Search for the cell housing the specified text and yield its [X, Y] center coordinate. 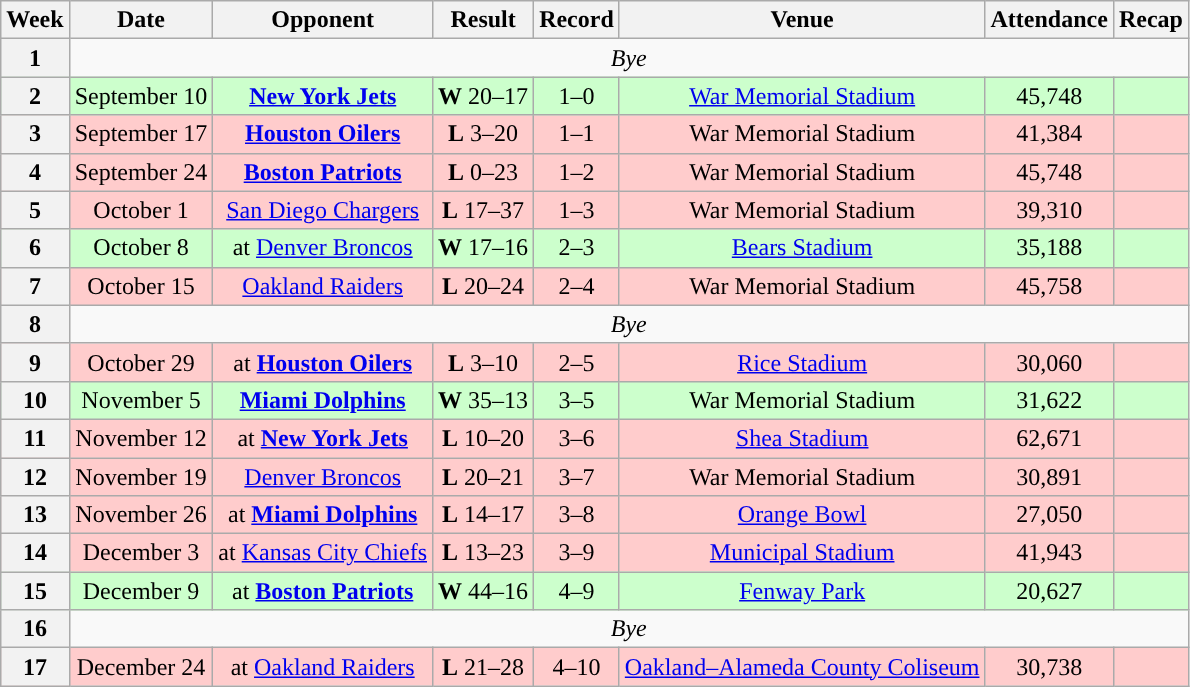
Result [484, 20]
L 3–20 [484, 134]
L 0–23 [484, 172]
4–9 [577, 591]
October 8 [141, 248]
1–2 [577, 172]
October 15 [141, 286]
W 35–13 [484, 400]
December 3 [141, 553]
2–4 [577, 286]
W 44–16 [484, 591]
September 10 [141, 96]
L 13–23 [484, 553]
6 [35, 248]
3–7 [577, 477]
8 [35, 324]
Date [141, 20]
13 [35, 515]
San Diego Chargers [323, 210]
November 12 [141, 438]
12 [35, 477]
at Kansas City Chiefs [323, 553]
7 [35, 286]
L 20–24 [484, 286]
September 24 [141, 172]
11 [35, 438]
L 17–37 [484, 210]
9 [35, 362]
17 [35, 667]
at Oakland Raiders [323, 667]
October 1 [141, 210]
at Miami Dolphins [323, 515]
1–1 [577, 134]
2 [35, 96]
Venue [802, 20]
3–9 [577, 553]
3 [35, 134]
Boston Patriots [323, 172]
Municipal Stadium [802, 553]
L 3–10 [484, 362]
30,060 [1049, 362]
at Boston Patriots [323, 591]
30,891 [1049, 477]
L 20–21 [484, 477]
L 10–20 [484, 438]
3–8 [577, 515]
Rice Stadium [802, 362]
27,050 [1049, 515]
2–5 [577, 362]
Bears Stadium [802, 248]
November 26 [141, 515]
Oakland–Alameda County Coliseum [802, 667]
39,310 [1049, 210]
30,738 [1049, 667]
Opponent [323, 20]
November 19 [141, 477]
1–3 [577, 210]
October 29 [141, 362]
62,671 [1049, 438]
3–5 [577, 400]
Orange Bowl [802, 515]
5 [35, 210]
10 [35, 400]
20,627 [1049, 591]
New York Jets [323, 96]
3–6 [577, 438]
at New York Jets [323, 438]
Miami Dolphins [323, 400]
W 17–16 [484, 248]
at Denver Broncos [323, 248]
Oakland Raiders [323, 286]
W 20–17 [484, 96]
4 [35, 172]
December 24 [141, 667]
L 14–17 [484, 515]
15 [35, 591]
Shea Stadium [802, 438]
September 17 [141, 134]
Attendance [1049, 20]
14 [35, 553]
Houston Oilers [323, 134]
November 5 [141, 400]
45,758 [1049, 286]
Record [577, 20]
Recap [1150, 20]
41,384 [1049, 134]
at Houston Oilers [323, 362]
1 [35, 58]
Week [35, 20]
31,622 [1049, 400]
16 [35, 629]
Fenway Park [802, 591]
December 9 [141, 591]
35,188 [1049, 248]
Denver Broncos [323, 477]
L 21–28 [484, 667]
4–10 [577, 667]
1–0 [577, 96]
41,943 [1049, 553]
2–3 [577, 248]
